Extract the (x, y) coordinate from the center of the cell holding the provided text.  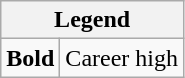
Legend (92, 20)
Bold (30, 58)
Career high (122, 58)
